Find where the given text appears and provide that cell's center as (X, Y) coordinate. 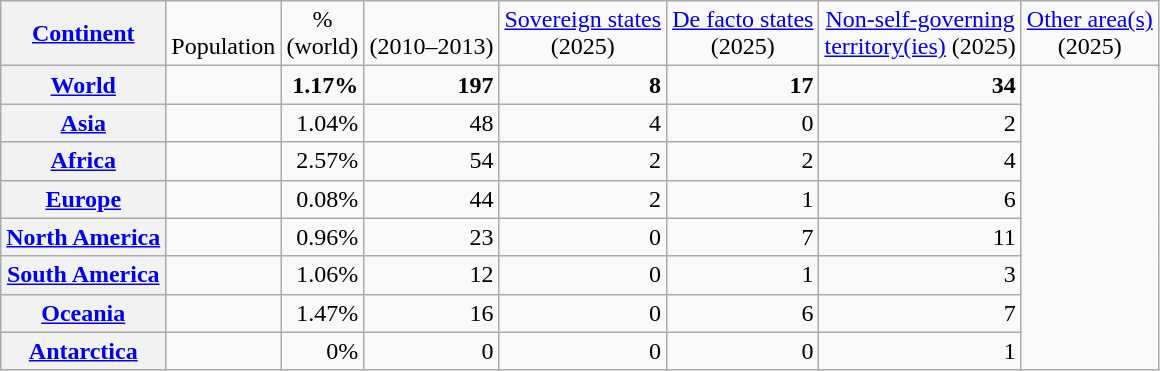
North America (84, 237)
1.04% (322, 123)
1.06% (322, 275)
8 (583, 85)
Oceania (84, 313)
12 (432, 275)
2.57% (322, 161)
23 (432, 237)
Antarctica (84, 351)
Africa (84, 161)
0.96% (322, 237)
Other area(s)(2025) (1090, 34)
48 (432, 123)
Asia (84, 123)
17 (743, 85)
De facto states(2025) (743, 34)
1.47% (322, 313)
%(world) (322, 34)
0.08% (322, 199)
South America (84, 275)
(2010–2013) (432, 34)
44 (432, 199)
197 (432, 85)
1.17% (322, 85)
Continent (84, 34)
Europe (84, 199)
3 (920, 275)
World (84, 85)
54 (432, 161)
0% (322, 351)
11 (920, 237)
Non-self-governingterritory(ies) (2025) (920, 34)
Sovereign states(2025) (583, 34)
16 (432, 313)
Population (224, 34)
34 (920, 85)
